Determine the (X, Y) coordinate at the center of the cell enclosing the given text.  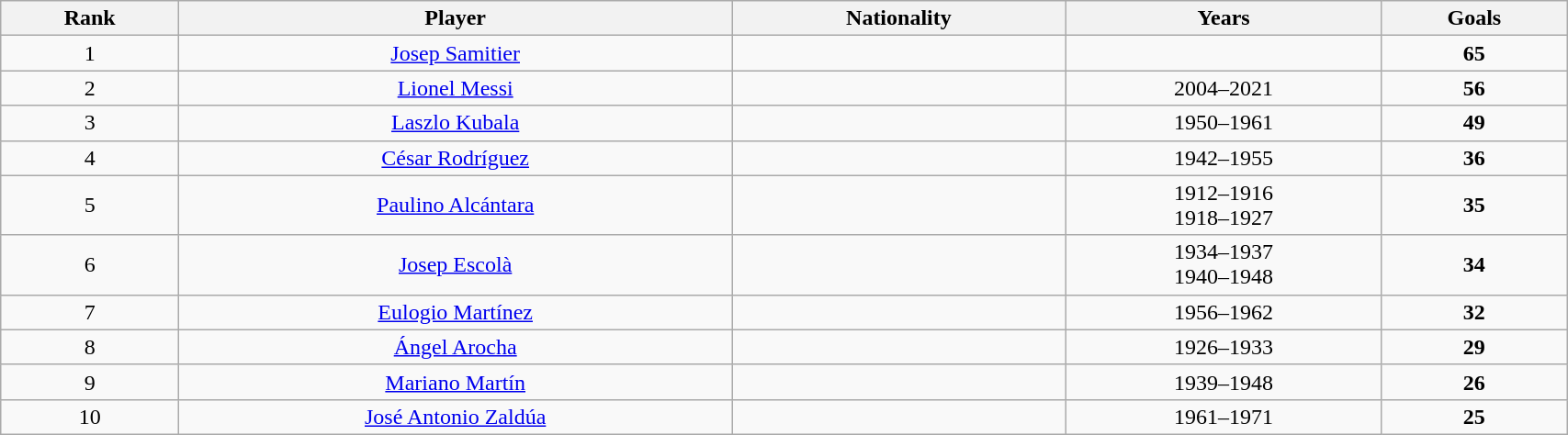
1926–1933 (1224, 347)
29 (1474, 347)
6 (90, 264)
Paulino Alcántara (456, 206)
Goals (1474, 18)
65 (1474, 53)
1934–19371940–1948 (1224, 264)
26 (1474, 382)
Lionel Messi (456, 88)
1939–1948 (1224, 382)
Ángel Arocha (456, 347)
Josep Samitier (456, 53)
1 (90, 53)
Rank (90, 18)
56 (1474, 88)
1950–1961 (1224, 123)
Laszlo Kubala (456, 123)
4 (90, 158)
5 (90, 206)
1956–1962 (1224, 312)
36 (1474, 158)
10 (90, 417)
32 (1474, 312)
Josep Escolà (456, 264)
2004–2021 (1224, 88)
Nationality (898, 18)
8 (90, 347)
34 (1474, 264)
35 (1474, 206)
25 (1474, 417)
3 (90, 123)
9 (90, 382)
49 (1474, 123)
1942–1955 (1224, 158)
Mariano Martín (456, 382)
Eulogio Martínez (456, 312)
José Antonio Zaldúa (456, 417)
César Rodríguez (456, 158)
Player (456, 18)
1961–1971 (1224, 417)
1912–19161918–1927 (1224, 206)
Years (1224, 18)
7 (90, 312)
2 (90, 88)
